Extract the (X, Y) coordinate from the center of the cell holding the provided text.  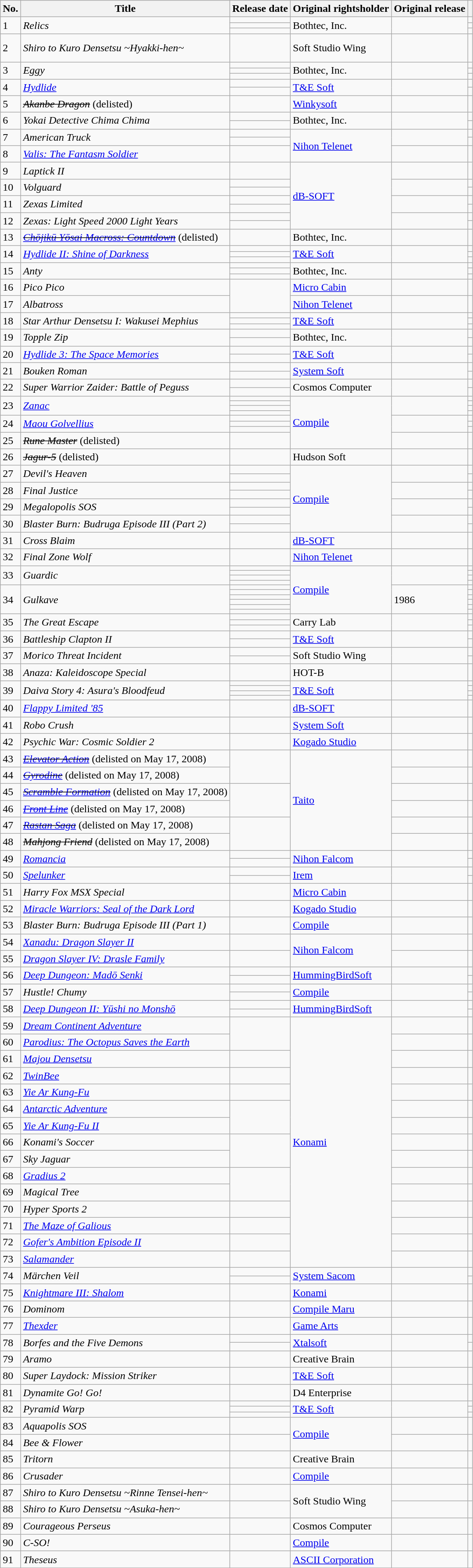
82 (11, 1409)
37 (11, 656)
Crusader (125, 1476)
Guardic (125, 575)
44 (11, 775)
Hydlide 3: The Space Memories (125, 354)
59 (11, 1025)
34 (11, 599)
Rastan Saga (delisted on May 17, 2008) (125, 825)
Blaster Burn: Budruga Episode III (Part 2) (125, 524)
14 (11, 254)
ASCII Corporation (341, 1559)
41 (11, 725)
47 (11, 825)
2 (11, 48)
Albatross (125, 304)
Akanbe Dragon (delisted) (125, 104)
52 (11, 909)
76 (11, 1309)
Flappy Limited '85 (125, 708)
80 (11, 1376)
38 (11, 672)
American Truck (125, 137)
Valis: The Fantasm Soldier (125, 154)
Relics (125, 25)
3 (11, 71)
69 (11, 1192)
20 (11, 354)
90 (11, 1543)
Dominom (125, 1309)
Yokai Detective Chima Chima (125, 121)
Taito (341, 800)
Battleship Clapton II (125, 639)
55 (11, 959)
The Maze of Galious (125, 1226)
Thexder (125, 1326)
Megalopolis SOS (125, 507)
Winkysoft (341, 104)
24 (11, 423)
Shiro to Kuro Densetsu ~Hyakki-hen~ (125, 48)
Harry Fox MSX Special (125, 892)
73 (11, 1259)
Parodius: The Octopus Saves the Earth (125, 1042)
61 (11, 1059)
60 (11, 1042)
Chōjikū Yōsai Macross: Countdown (delisted) (125, 238)
23 (11, 405)
Volguard (125, 187)
Romancia (125, 859)
68 (11, 1176)
64 (11, 1109)
Topple Zip (125, 338)
83 (11, 1426)
Courageous Perseus (125, 1526)
Carry Lab (341, 622)
50 (11, 875)
Original rightsholder (341, 9)
Sky Jaguar (125, 1159)
Final Zone Wolf (125, 557)
Knightmare III: Shalom (125, 1292)
Zanac (125, 405)
Anaza: Kaleidoscope Special (125, 672)
Star Arthur Densetsu I: Wakusei Mephius (125, 321)
33 (11, 575)
78 (11, 1343)
45 (11, 792)
Devil's Heaven (125, 474)
70 (11, 1209)
Front Line (delisted on May 17, 2008) (125, 809)
32 (11, 557)
15 (11, 271)
Hustle! Chumy (125, 992)
86 (11, 1476)
Xtalsoft (341, 1343)
Dream Continent Adventure (125, 1025)
Gradius 2 (125, 1176)
26 (11, 457)
System Sacom (341, 1276)
C-SO! (125, 1543)
16 (11, 288)
18 (11, 321)
Blaster Burn: Budruga Episode III (Part 1) (125, 925)
54 (11, 942)
Hydlide (125, 87)
89 (11, 1526)
28 (11, 491)
Gulkave (125, 599)
56 (11, 975)
Elevator Action (delisted on May 17, 2008) (125, 758)
5 (11, 104)
Hydlide II: Shine of Darkness (125, 254)
Psychic War: Cosmic Soldier 2 (125, 742)
Original release (430, 9)
Maou Golvellius (125, 423)
65 (11, 1126)
25 (11, 441)
Shiro to Kuro Densetsu ~Rinne Tensei-hen~ (125, 1493)
Magical Tree (125, 1192)
9 (11, 171)
Salamander (125, 1259)
Konami's Soccer (125, 1142)
42 (11, 742)
Hyper Sports 2 (125, 1209)
Game Arts (341, 1326)
Pyramid Warp (125, 1409)
Shiro to Kuro Densetsu ~Asuka-hen~ (125, 1509)
No. (11, 9)
Super Laydock: Mission Striker (125, 1376)
Tritorn (125, 1459)
72 (11, 1242)
6 (11, 121)
63 (11, 1092)
Dragon Slayer IV: Drasle Family (125, 959)
Majou Densetsu (125, 1059)
87 (11, 1493)
Deep Dungeon II: Yūshi no Monshō (125, 1009)
Bee & Flower (125, 1443)
Gyrodine (delisted on May 17, 2008) (125, 775)
Title (125, 9)
43 (11, 758)
Jagur-5 (delisted) (125, 457)
Scramble Formation (delisted on May 17, 2008) (125, 792)
17 (11, 304)
4 (11, 87)
Mahjong Friend (delisted on May 17, 2008) (125, 842)
58 (11, 1009)
Anty (125, 271)
1 (11, 25)
Morico Threat Incident (125, 656)
85 (11, 1459)
62 (11, 1075)
1986 (430, 599)
Hudson Soft (341, 457)
84 (11, 1443)
Aramo (125, 1359)
66 (11, 1142)
22 (11, 388)
36 (11, 639)
13 (11, 238)
51 (11, 892)
Pico Pico (125, 288)
Xanadu: Dragon Slayer II (125, 942)
Miracle Warriors: Seal of the Dark Lord (125, 909)
81 (11, 1393)
10 (11, 187)
Spelunker (125, 875)
Aquapolis SOS (125, 1426)
Zexas: Light Speed 2000 Light Years (125, 220)
35 (11, 622)
48 (11, 842)
Eggy (125, 71)
Yie Ar Kung-Fu (125, 1092)
Super Warrior Zaider: Battle of Peguss (125, 388)
88 (11, 1509)
Compile Maru (341, 1309)
Rune Master (delisted) (125, 441)
Robo Crush (125, 725)
Dynamite Go! Go! (125, 1393)
HOT-B (341, 672)
Theseus (125, 1559)
8 (11, 154)
Laptick II (125, 171)
75 (11, 1292)
Release date (260, 9)
19 (11, 338)
30 (11, 524)
77 (11, 1326)
Gofer's Ambition Episode II (125, 1242)
The Great Escape (125, 622)
71 (11, 1226)
67 (11, 1159)
Cross Blaim (125, 540)
39 (11, 690)
Antarctic Adventure (125, 1109)
57 (11, 992)
Zexas Limited (125, 204)
Daiva Story 4: Asura's Bloodfeud (125, 690)
12 (11, 220)
Final Justice (125, 491)
46 (11, 809)
TwinBee (125, 1075)
79 (11, 1359)
Irem (341, 875)
Deep Dungeon: Madō Senki (125, 975)
49 (11, 859)
29 (11, 507)
91 (11, 1559)
7 (11, 137)
74 (11, 1276)
D4 Enterprise (341, 1393)
Yie Ar Kung-Fu II (125, 1126)
11 (11, 204)
Bouken Roman (125, 371)
27 (11, 474)
Borfes and the Five Demons (125, 1343)
21 (11, 371)
53 (11, 925)
Märchen Veil (125, 1276)
31 (11, 540)
40 (11, 708)
